Detect which cell encompasses the target text, then output its [x, y] center coordinate. 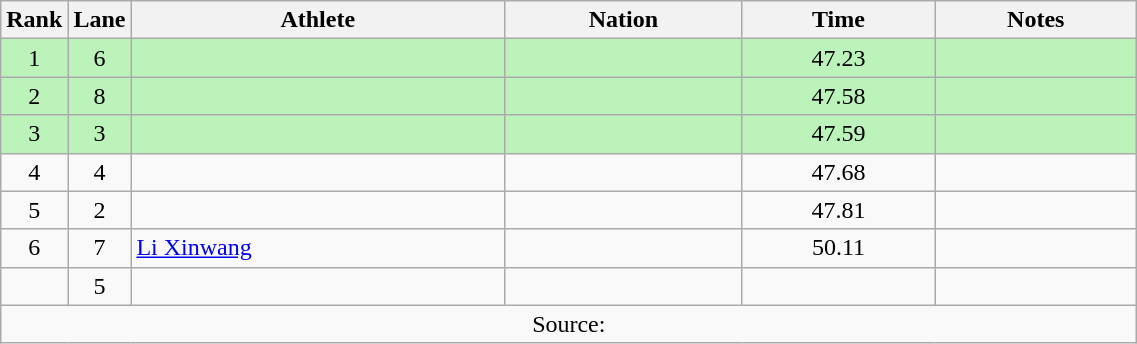
50.11 [838, 248]
1 [34, 58]
Source: [569, 324]
Lane [100, 20]
Li Xinwang [318, 248]
Notes [1036, 20]
Rank [34, 20]
47.81 [838, 210]
Athlete [318, 20]
47.68 [838, 172]
7 [100, 248]
Time [838, 20]
47.58 [838, 96]
47.23 [838, 58]
47.59 [838, 134]
8 [100, 96]
Nation [624, 20]
